Provide the (x, y) coordinate of the cell's center where the given text is located.  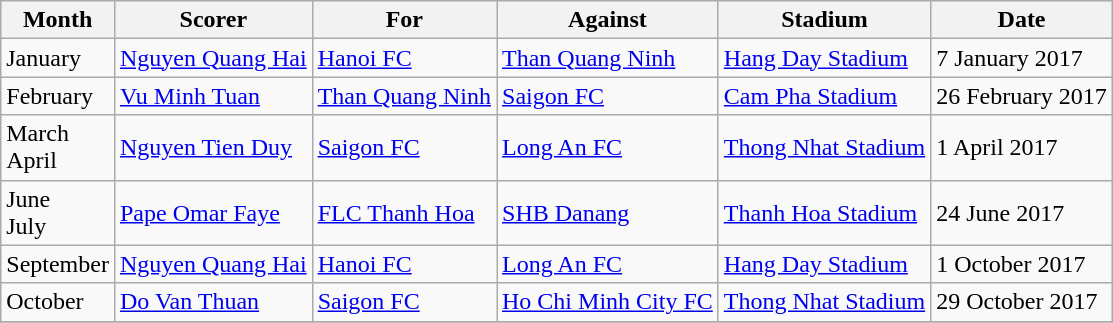
October (58, 302)
FLC Thanh Hoa (404, 212)
JuneJuly (58, 212)
Do Van Thuan (213, 302)
Nguyen Tien Duy (213, 148)
MarchApril (58, 148)
Scorer (213, 20)
February (58, 96)
Against (607, 20)
January (58, 58)
Pape Omar Faye (213, 212)
SHB Danang (607, 212)
September (58, 264)
26 February 2017 (1022, 96)
Month (58, 20)
Date (1022, 20)
Thanh Hoa Stadium (824, 212)
1 April 2017 (1022, 148)
Cam Pha Stadium (824, 96)
For (404, 20)
24 June 2017 (1022, 212)
Ho Chi Minh City FC (607, 302)
1 October 2017 (1022, 264)
Stadium (824, 20)
Vu Minh Tuan (213, 96)
7 January 2017 (1022, 58)
29 October 2017 (1022, 302)
